Provide the (x, y) coordinate of the cell's center where the given text is located.  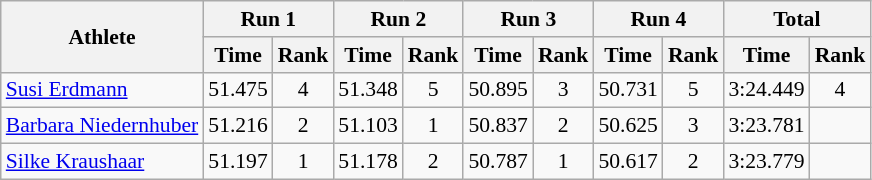
Athlete (102, 36)
50.625 (628, 126)
Run 1 (268, 19)
Run 3 (528, 19)
51.475 (238, 90)
Run 2 (398, 19)
Susi Erdmann (102, 90)
Silke Kraushaar (102, 162)
3:24.449 (766, 90)
51.178 (368, 162)
51.197 (238, 162)
51.348 (368, 90)
50.787 (498, 162)
51.103 (368, 126)
Run 4 (658, 19)
Barbara Niedernhuber (102, 126)
3:23.779 (766, 162)
Total (796, 19)
50.837 (498, 126)
51.216 (238, 126)
50.617 (628, 162)
50.895 (498, 90)
50.731 (628, 90)
3:23.781 (766, 126)
